Identify which cell holds the provided text, then report its (x, y) central coordinate. 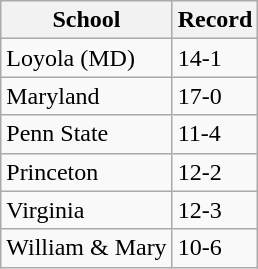
William & Mary (86, 248)
12-2 (215, 172)
Virginia (86, 210)
11-4 (215, 134)
10-6 (215, 248)
Penn State (86, 134)
Loyola (MD) (86, 58)
14-1 (215, 58)
School (86, 20)
12-3 (215, 210)
17-0 (215, 96)
Maryland (86, 96)
Princeton (86, 172)
Record (215, 20)
